Output the [X, Y] coordinate of the center of the cell containing the given text.  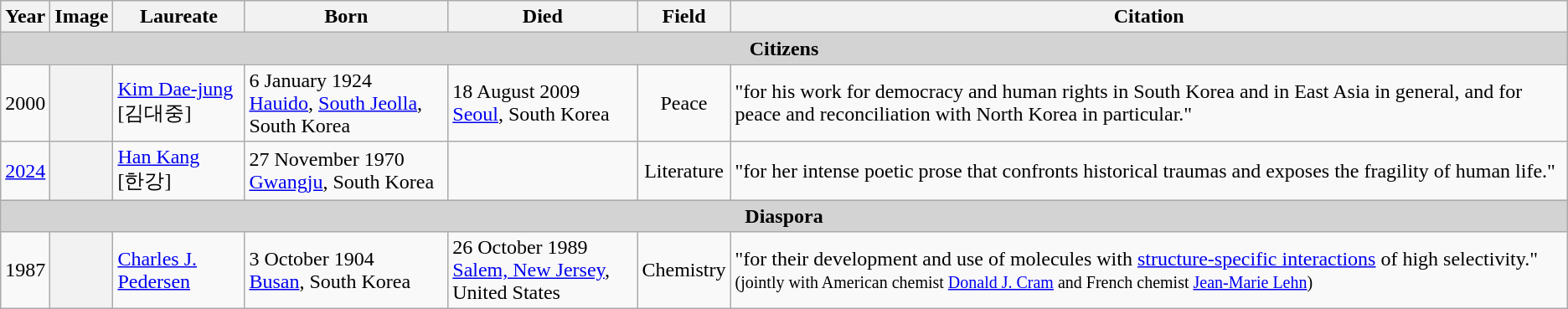
"for her intense poetic prose that confronts historical traumas and exposes the fragility of human life." [1149, 171]
6 January 1924 Hauido, South Jeolla, South Korea [347, 103]
26 October 1989 Salem, New Jersey, United States [543, 270]
Diaspora [784, 215]
Image [82, 17]
Died [543, 17]
18 August 2009 Seoul, South Korea [543, 103]
Peace [683, 103]
Charles J. Pedersen [179, 270]
Field [683, 17]
Chemistry [683, 270]
Citation [1149, 17]
27 November 1970 Gwangju, South Korea [347, 171]
2024 [25, 171]
Literature [683, 171]
2000 [25, 103]
3 October 1904 Busan, South Korea [347, 270]
Citizens [784, 49]
Han Kang[한강] [179, 171]
Born [347, 17]
1987 [25, 270]
Kim Dae-jung[김대중] [179, 103]
Laureate [179, 17]
Year [25, 17]
